Scan for the cell matching the given text and deliver its (X, Y) coordinate at center. 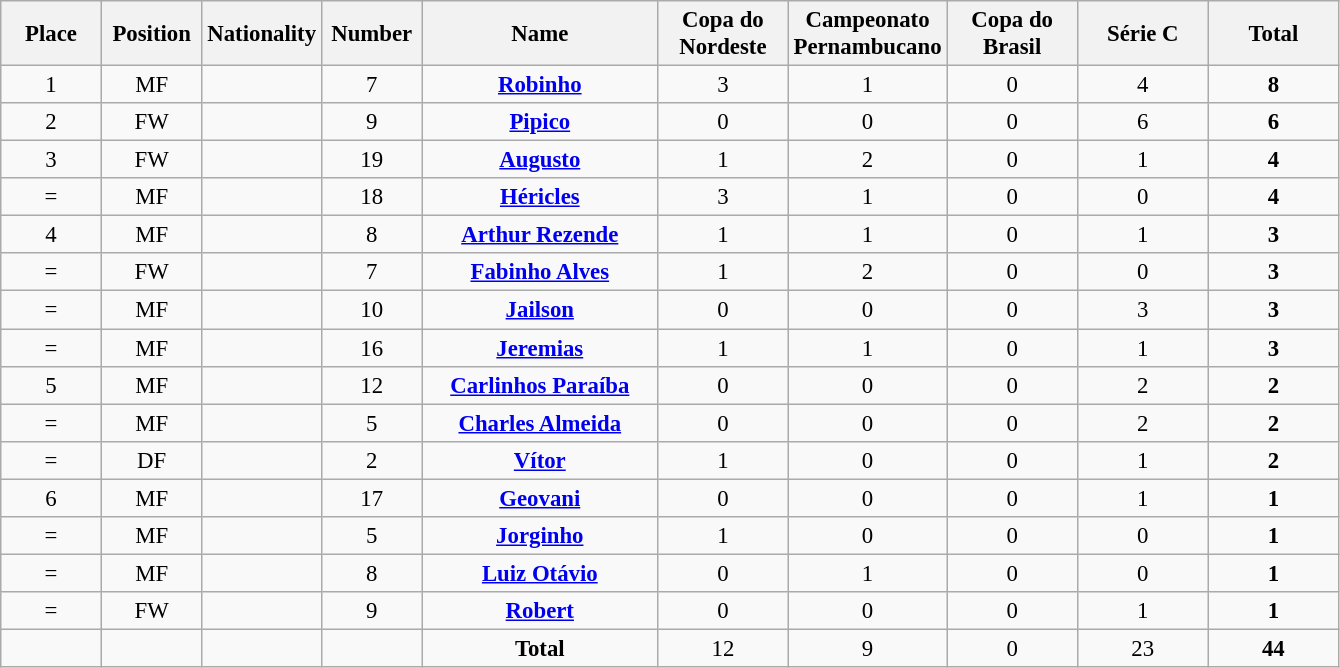
Robinho (540, 85)
Luiz Otávio (540, 573)
Jailson (540, 310)
Position (152, 34)
Pipico (540, 122)
Charles Almeida (540, 423)
Geovani (540, 498)
Héricles (540, 197)
Copa do Brasil (1012, 34)
Jorginho (540, 536)
Copa do Nordeste (724, 34)
Fabinho Alves (540, 273)
44 (1274, 648)
18 (372, 197)
Nationality (262, 34)
19 (372, 160)
DF (152, 460)
Série C (1142, 34)
Jeremias (540, 348)
10 (372, 310)
Number (372, 34)
Augusto (540, 160)
Place (52, 34)
Robert (540, 611)
17 (372, 498)
Carlinhos Paraíba (540, 385)
23 (1142, 648)
Campeonato Pernambucano (868, 34)
Name (540, 34)
Vítor (540, 460)
Arthur Rezende (540, 235)
16 (372, 348)
